Return (x, y) of the center of cell containing provided text 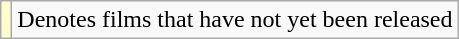
Denotes films that have not yet been released (235, 20)
